Search for the cell housing the specified text and yield its (x, y) center coordinate. 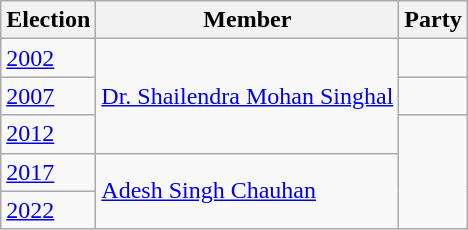
2012 (48, 134)
Member (248, 20)
2017 (48, 172)
Party (433, 20)
2007 (48, 96)
Dr. Shailendra Mohan Singhal (248, 96)
2002 (48, 58)
2022 (48, 210)
Election (48, 20)
Adesh Singh Chauhan (248, 191)
